Detect which cell encompasses the target text, then output its [x, y] center coordinate. 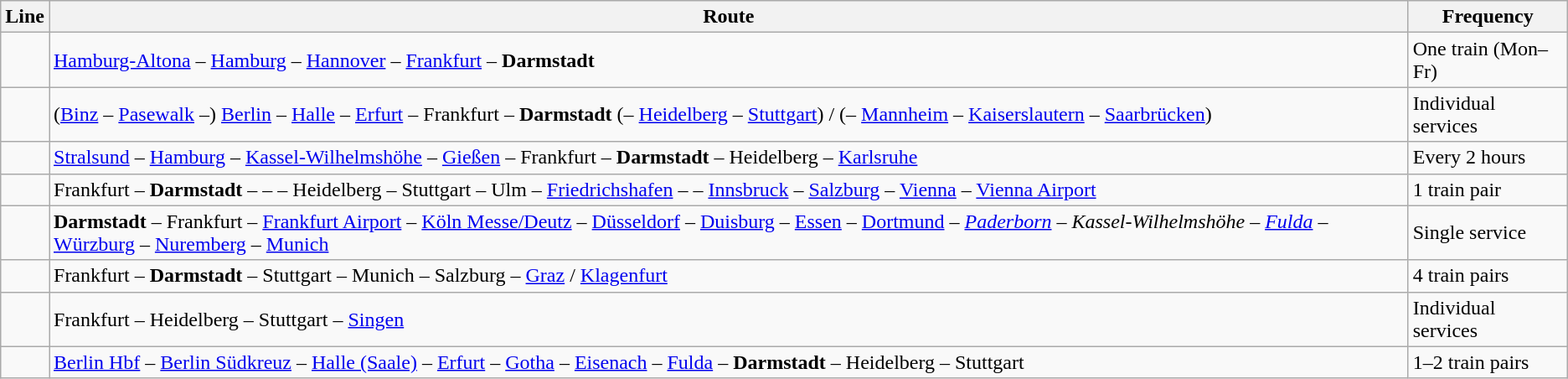
Frankfurt – Darmstadt – Stuttgart – Munich – Salzburg – Graz / Klagenfurt [729, 276]
Stralsund – Hamburg – Kassel-Wilhelmshöhe – Gießen – Frankfurt – Darmstadt – Heidelberg – Karlsruhe [729, 158]
Every 2 hours [1488, 158]
One train (Mon–Fr) [1488, 60]
Frequency [1488, 17]
Route [729, 17]
1 train pair [1488, 189]
Frankfurt – Heidelberg – Stuttgart – Singen [729, 319]
4 train pairs [1488, 276]
Berlin Hbf – Berlin Südkreuz – Halle (Saale) – Erfurt – Gotha – Eisenach – Fulda – Darmstadt – Heidelberg – Stuttgart [729, 362]
Single service [1488, 233]
Frankfurt – Darmstadt – – – Heidelberg – Stuttgart – Ulm – Friedrichshafen – – Innsbruck – Salzburg – Vienna – Vienna Airport [729, 189]
(Binz – Pasewalk –) Berlin – Halle – Erfurt – Frankfurt – Darmstadt (– Heidelberg – Stuttgart) / (– Mannheim – Kaiserslautern – Saarbrücken) [729, 114]
Line [25, 17]
1–2 train pairs [1488, 362]
Hamburg-Altona – Hamburg – Hannover – Frankfurt – Darmstadt [729, 60]
